Scan for the cell matching the given text and deliver its [x, y] coordinate at center. 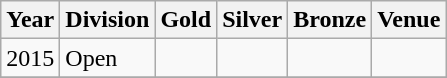
Silver [252, 20]
Year [30, 20]
Open [108, 58]
Bronze [330, 20]
2015 [30, 58]
Division [108, 20]
Venue [409, 20]
Gold [186, 20]
